Output the (X, Y) coordinate of the center of the cell containing the given text.  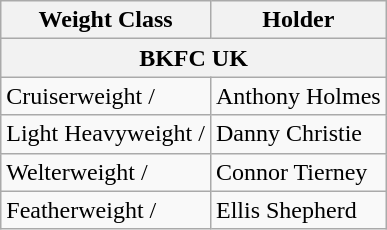
Connor Tierney (298, 172)
Weight Class (106, 20)
Light Heavyweight / (106, 134)
Anthony Holmes (298, 96)
Ellis Shepherd (298, 210)
Featherweight / (106, 210)
Holder (298, 20)
Welterweight / (106, 172)
BKFC UK (194, 58)
Danny Christie (298, 134)
Cruiserweight / (106, 96)
